Scan for the cell matching the given text and deliver its [x, y] coordinate at center. 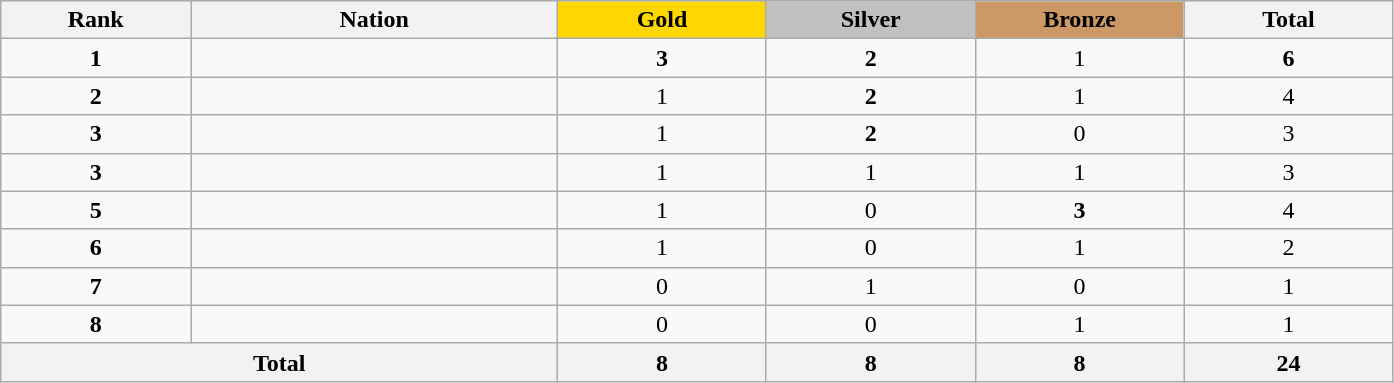
24 [1288, 362]
Gold [662, 20]
5 [96, 210]
Silver [870, 20]
Bronze [1080, 20]
Nation [374, 20]
7 [96, 286]
Rank [96, 20]
